Return the [x, y] coordinate for the center point of the cell that contains the specified text.  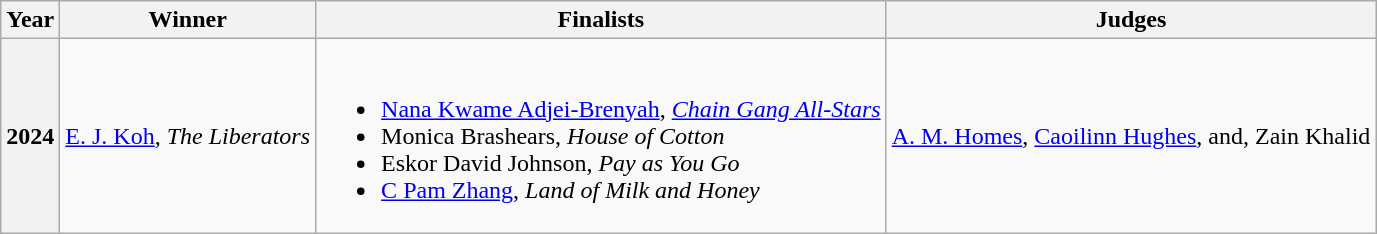
Winner [188, 20]
E. J. Koh, The Liberators [188, 136]
Finalists [602, 20]
A. M. Homes, Caoilinn Hughes, and, Zain Khalid [1131, 136]
Judges [1131, 20]
2024 [30, 136]
Nana Kwame Adjei-Brenyah, Chain Gang All-StarsMonica Brashears, House of CottonEskor David Johnson, Pay as You GoC Pam Zhang, Land of Milk and Honey [602, 136]
Year [30, 20]
